Return [X, Y] of the center of cell containing provided text 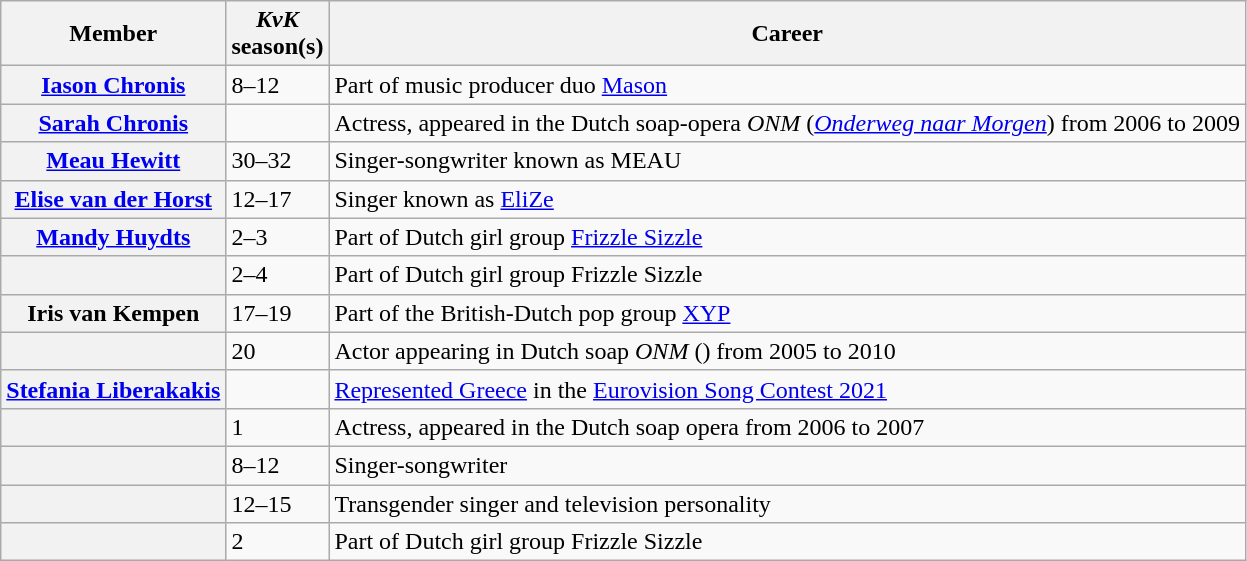
Stefania Liberakakis [114, 389]
Iris van Kempen [114, 313]
KvKseason(s) [278, 34]
2–4 [278, 275]
Actress, appeared in the Dutch soap opera from 2006 to 2007 [788, 427]
Transgender singer and television personality [788, 503]
Sarah Chronis [114, 123]
Mandy Huydts [114, 237]
Singer-songwriter [788, 465]
Represented Greece in the Eurovision Song Contest 2021 [788, 389]
Iason Chronis [114, 85]
12–17 [278, 199]
Actor appearing in Dutch soap ONM () from 2005 to 2010 [788, 351]
Career [788, 34]
2–3 [278, 237]
Meau Hewitt [114, 161]
12–15 [278, 503]
Singer known as EliZe [788, 199]
Elise van der Horst [114, 199]
2 [278, 542]
Actress, appeared in the Dutch soap-opera ONM (Onderweg naar Morgen) from 2006 to 2009 [788, 123]
Member [114, 34]
30–32 [278, 161]
1 [278, 427]
Part of the British-Dutch pop group XYP [788, 313]
20 [278, 351]
Singer-songwriter known as MEAU [788, 161]
17–19 [278, 313]
Part of music producer duo Mason [788, 85]
